Determine the (X, Y) coordinate at the center of the cell enclosing the given text.  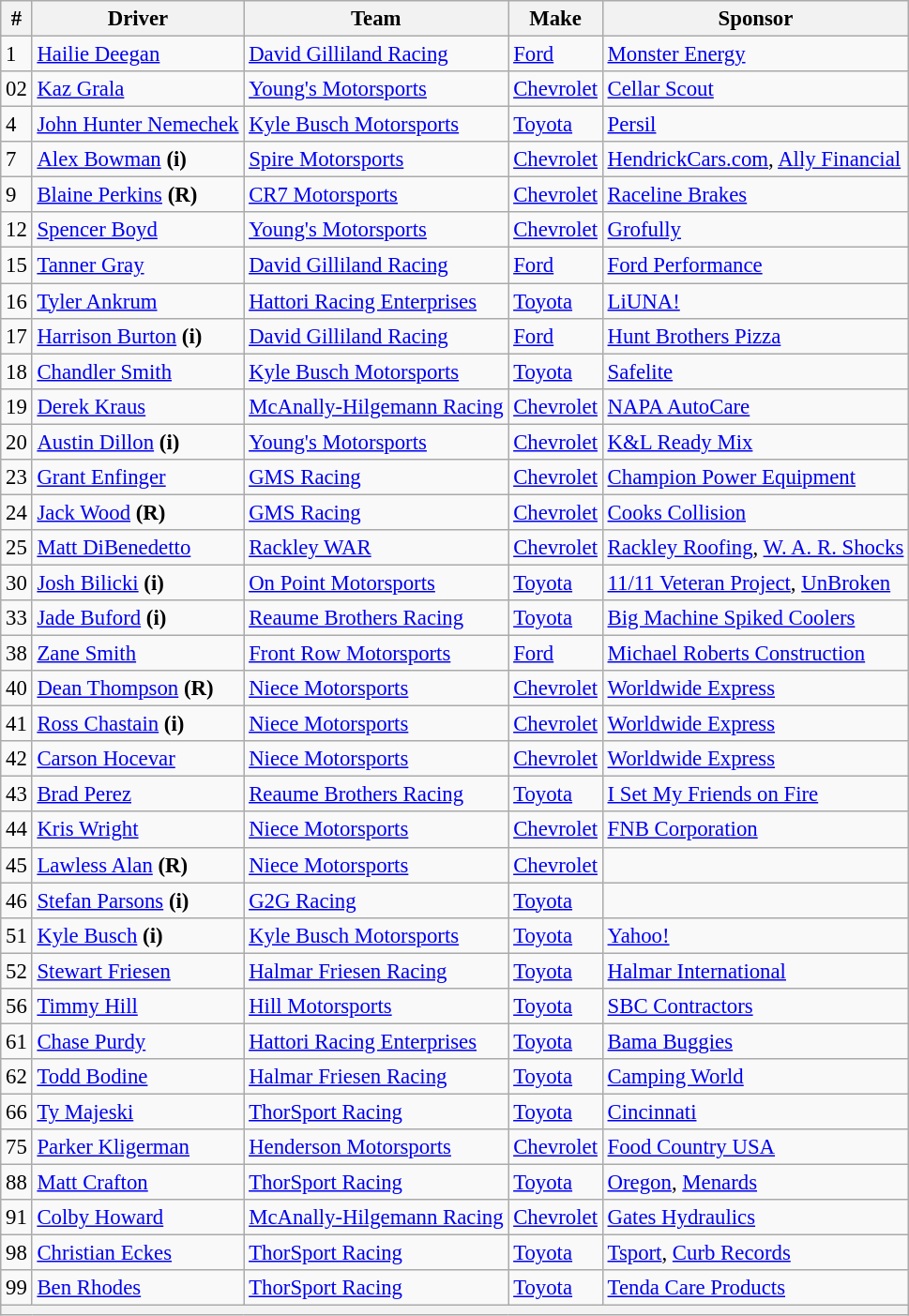
88 (17, 1183)
Chase Purdy (138, 1041)
33 (17, 618)
Chandler Smith (138, 371)
15 (17, 265)
23 (17, 477)
45 (17, 865)
Cincinnati (755, 1112)
42 (17, 759)
HendrickCars.com, Ally Financial (755, 159)
Cellar Scout (755, 89)
Austin Dillon (i) (138, 442)
Kaz Grala (138, 89)
Monster Energy (755, 54)
Colby Howard (138, 1218)
Front Row Motorsports (376, 654)
Zane Smith (138, 654)
30 (17, 582)
Persil (755, 125)
John Hunter Nemechek (138, 125)
Tsport, Curb Records (755, 1253)
Sponsor (755, 19)
20 (17, 442)
NAPA AutoCare (755, 406)
Gates Hydraulics (755, 1218)
Camping World (755, 1077)
62 (17, 1077)
44 (17, 830)
Make (555, 19)
Hailie Deegan (138, 54)
I Set My Friends on Fire (755, 794)
7 (17, 159)
Michael Roberts Construction (755, 654)
Lawless Alan (R) (138, 865)
1 (17, 54)
LiUNA! (755, 301)
19 (17, 406)
Tanner Gray (138, 265)
Bama Buggies (755, 1041)
Tyler Ankrum (138, 301)
46 (17, 900)
Hill Motorsports (376, 1006)
G2G Racing (376, 900)
Henderson Motorsports (376, 1147)
40 (17, 688)
43 (17, 794)
11/11 Veteran Project, UnBroken (755, 582)
75 (17, 1147)
18 (17, 371)
Champion Power Equipment (755, 477)
Brad Perez (138, 794)
Kyle Busch (i) (138, 935)
25 (17, 548)
98 (17, 1253)
52 (17, 971)
Grofully (755, 230)
Matt Crafton (138, 1183)
Alex Bowman (i) (138, 159)
Ford Performance (755, 265)
Derek Kraus (138, 406)
9 (17, 195)
Harrison Burton (i) (138, 336)
Stefan Parsons (i) (138, 900)
CR7 Motorsports (376, 195)
Ben Rhodes (138, 1288)
Matt DiBenedetto (138, 548)
FNB Corporation (755, 830)
Raceline Brakes (755, 195)
Team (376, 19)
16 (17, 301)
Halmar International (755, 971)
Tenda Care Products (755, 1288)
12 (17, 230)
56 (17, 1006)
Jade Buford (i) (138, 618)
Yahoo! (755, 935)
38 (17, 654)
SBC Contractors (755, 1006)
91 (17, 1218)
Oregon, Menards (755, 1183)
4 (17, 125)
Blaine Perkins (R) (138, 195)
Dean Thompson (R) (138, 688)
66 (17, 1112)
Ross Chastain (i) (138, 724)
Big Machine Spiked Coolers (755, 618)
Carson Hocevar (138, 759)
Timmy Hill (138, 1006)
Spire Motorsports (376, 159)
Rackley Roofing, W. A. R. Shocks (755, 548)
02 (17, 89)
24 (17, 512)
41 (17, 724)
Parker Kligerman (138, 1147)
Ty Majeski (138, 1112)
Cooks Collision (755, 512)
Christian Eckes (138, 1253)
On Point Motorsports (376, 582)
K&L Ready Mix (755, 442)
Driver (138, 19)
17 (17, 336)
Grant Enfinger (138, 477)
51 (17, 935)
Stewart Friesen (138, 971)
99 (17, 1288)
Jack Wood (R) (138, 512)
# (17, 19)
61 (17, 1041)
Safelite (755, 371)
Hunt Brothers Pizza (755, 336)
Josh Bilicki (i) (138, 582)
Rackley WAR (376, 548)
Todd Bodine (138, 1077)
Food Country USA (755, 1147)
Spencer Boyd (138, 230)
Kris Wright (138, 830)
